Pinpoint the cell where the given text exists, returning its (x, y) midpoint coordinate. 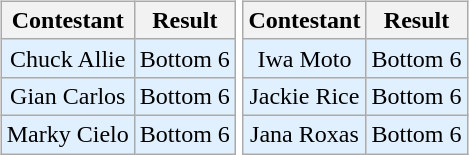
Gian Carlos (68, 96)
Jackie Rice (304, 96)
Jana Roxas (304, 134)
Chuck Allie (68, 58)
Iwa Moto (304, 58)
Marky Cielo (68, 134)
